Find where the given text appears and provide that cell's center as [X, Y] coordinate. 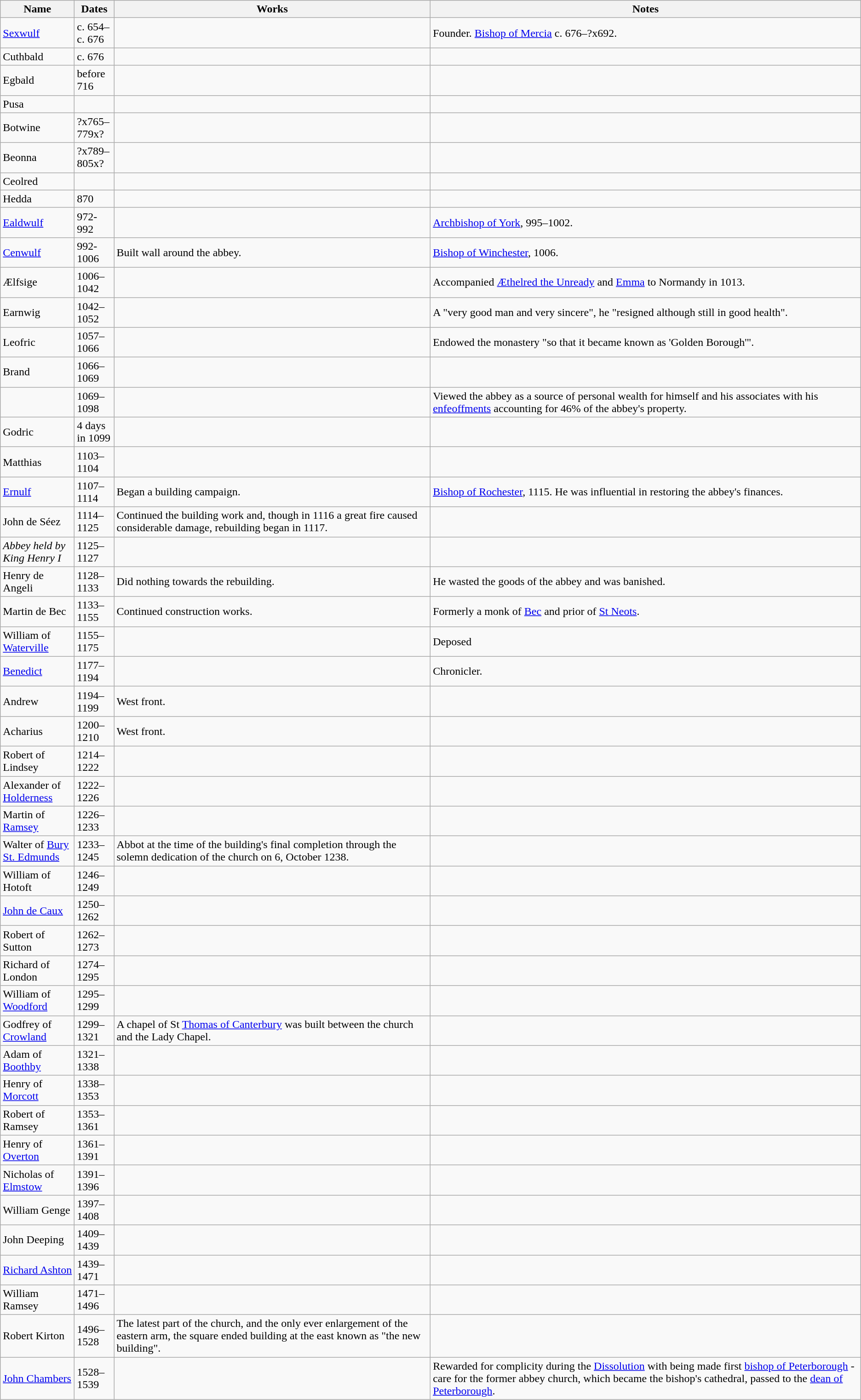
1057–1066 [94, 342]
William Ramsey [38, 1300]
1125–1127 [94, 552]
1226–1233 [94, 821]
Ælfsige [38, 282]
Continued the building work and, though in 1116 a great fire caused considerable damage, rebuilding began in 1117. [272, 522]
Godfrey of Crowland [38, 1030]
Earnwig [38, 312]
1471–1496 [94, 1300]
before 716 [94, 80]
1397–1408 [94, 1210]
Sexwulf [38, 33]
1353–1361 [94, 1120]
1361–1391 [94, 1150]
Abbot at the time of the building's final completion through the solemn dedication of the church on 6, October 1238. [272, 851]
Henry de Angeli [38, 581]
Accompanied Æthelred the Unready and Emma to Normandy in 1013. [646, 282]
1409–1439 [94, 1240]
1006–1042 [94, 282]
1321–1338 [94, 1061]
1133–1155 [94, 612]
1128–1133 [94, 581]
1274–1295 [94, 970]
William of Woodford [38, 1001]
1222–1226 [94, 791]
Brand [38, 373]
1338–1353 [94, 1090]
John de Caux [38, 911]
Ernulf [38, 492]
John Deeping [38, 1240]
A chapel of St Thomas of Canterbury was built between the church and the Lady Chapel. [272, 1030]
1114–1125 [94, 522]
Matthias [38, 462]
Archbishop of York, 995–1002. [646, 223]
1496–1528 [94, 1336]
Andrew [38, 701]
972-992 [94, 223]
Henry of Overton [38, 1150]
Hedda [38, 199]
1066–1069 [94, 373]
Alexander of Holderness [38, 791]
Robert of Ramsey [38, 1120]
Abbey held by King Henry I [38, 552]
William of Waterville [38, 641]
Robert of Sutton [38, 941]
Richard Ashton [38, 1269]
Walter of Bury St. Edmunds [38, 851]
Viewed the abbey as a source of personal wealth for himself and his associates with his enfeoffments accounting for 46% of the abbey's property. [646, 402]
Continued construction works. [272, 612]
1177–1194 [94, 671]
Nicholas of Elmstow [38, 1180]
Notes [646, 9]
1214–1222 [94, 761]
Bishop of Rochester, 1115. He was influential in restoring the abbey's finances. [646, 492]
Robert Kirton [38, 1336]
Robert of Lindsey [38, 761]
John de Séez [38, 522]
Bishop of Winchester, 1006. [646, 252]
Built wall around the abbey. [272, 252]
4 days in 1099 [94, 432]
?x765–779x? [94, 128]
Beonna [38, 157]
1194–1199 [94, 701]
1391–1396 [94, 1180]
1295–1299 [94, 1001]
1200–1210 [94, 731]
A "very good man and very sincere", he "resigned although still in good health". [646, 312]
1107–1114 [94, 492]
c. 654–c. 676 [94, 33]
870 [94, 199]
Richard of London [38, 970]
Acharius [38, 731]
Martin of Ramsey [38, 821]
Name [38, 9]
1069–1098 [94, 402]
The latest part of the church, and the only ever enlargement of the eastern arm, the square ended building at the east known as "the new building". [272, 1336]
Leofric [38, 342]
1233–1245 [94, 851]
Works [272, 9]
Began a building campaign. [272, 492]
1103–1104 [94, 462]
1262–1273 [94, 941]
Chronicler. [646, 671]
Pusa [38, 104]
John Chambers [38, 1378]
Deposed [646, 641]
Botwine [38, 128]
992-1006 [94, 252]
Did nothing towards the rebuilding. [272, 581]
Egbald [38, 80]
Formerly a monk of Bec and prior of St Neots. [646, 612]
Benedict [38, 671]
William of Hotoft [38, 881]
1246–1249 [94, 881]
Godric [38, 432]
Martin de Bec [38, 612]
1299–1321 [94, 1030]
1250–1262 [94, 911]
1155–1175 [94, 641]
Henry of Morcott [38, 1090]
Ealdwulf [38, 223]
1042–1052 [94, 312]
He wasted the goods of the abbey and was banished. [646, 581]
c. 676 [94, 57]
Endowed the monastery "so that it became known as 'Golden Borough'". [646, 342]
William Genge [38, 1210]
Ceolred [38, 181]
Cenwulf [38, 252]
1528–1539 [94, 1378]
Adam of Boothby [38, 1061]
Cuthbald [38, 57]
?x789–805x? [94, 157]
Dates [94, 9]
1439–1471 [94, 1269]
Founder. Bishop of Mercia c. 676–?x692. [646, 33]
